Output the (X, Y) coordinate of the center of the cell containing the given text.  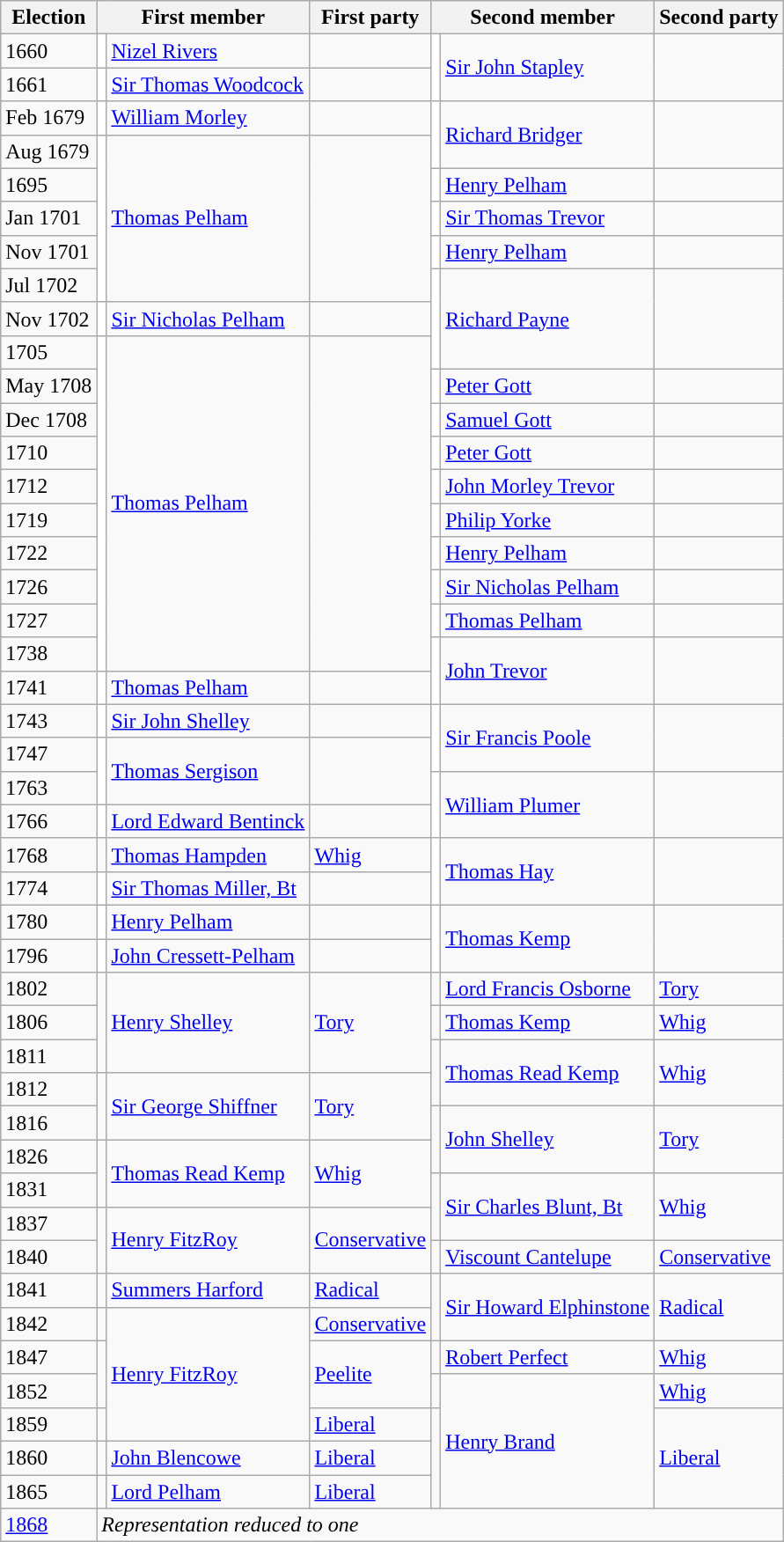
Thomas Sergison (208, 771)
Samuel Gott (547, 420)
1726 (49, 587)
Thomas Hampden (208, 855)
First party (370, 18)
1868 (49, 1525)
Sir John Stapley (547, 68)
1766 (49, 821)
Henry Brand (547, 1441)
Election (49, 18)
1660 (49, 51)
Robert Perfect (547, 1357)
1710 (49, 453)
Philip Yorke (547, 520)
1661 (49, 84)
Sir George Shiffner (208, 1106)
1841 (49, 1290)
1712 (49, 487)
1780 (49, 922)
1826 (49, 1156)
1763 (49, 788)
John Cressett-Pelham (208, 955)
1774 (49, 888)
1719 (49, 520)
1741 (49, 687)
1865 (49, 1492)
1860 (49, 1458)
Sir Thomas Woodcock (208, 84)
1831 (49, 1190)
Sir Howard Elphinstone (547, 1307)
John Morley Trevor (547, 487)
1722 (49, 554)
1842 (49, 1324)
Lord Edward Bentinck (208, 821)
Sir Charles Blunt, Bt (547, 1207)
May 1708 (49, 385)
Lord Francis Osborne (547, 989)
1796 (49, 955)
1705 (49, 352)
Nizel Rivers (208, 51)
1837 (49, 1223)
Sir Thomas Trevor (547, 218)
1802 (49, 989)
Sir Francis Poole (547, 738)
Peelite (370, 1374)
1768 (49, 855)
Thomas Hay (547, 871)
Richard Payne (547, 319)
Richard Bridger (547, 135)
Jan 1701 (49, 218)
First member (203, 18)
William Morley (208, 118)
John Shelley (547, 1140)
1852 (49, 1391)
Jul 1702 (49, 285)
1816 (49, 1123)
1727 (49, 620)
1847 (49, 1357)
Representation reduced to one (440, 1525)
Second member (543, 18)
1812 (49, 1090)
Second party (719, 18)
Sir Thomas Miller, Bt (208, 888)
Nov 1702 (49, 319)
Feb 1679 (49, 118)
1811 (49, 1056)
Summers Harford (208, 1290)
Aug 1679 (49, 151)
Sir John Shelley (208, 721)
1743 (49, 721)
Lord Pelham (208, 1492)
Henry Shelley (208, 1023)
1859 (49, 1424)
1747 (49, 754)
William Plumer (547, 804)
1738 (49, 654)
Viscount Cantelupe (547, 1257)
Nov 1701 (49, 252)
John Trevor (547, 671)
John Blencowe (208, 1458)
1806 (49, 1023)
Dec 1708 (49, 420)
1695 (49, 185)
1840 (49, 1257)
